Return the (x, y) coordinate for the center point of the cell that contains the specified text.  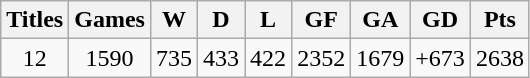
GF (322, 20)
W (174, 20)
Games (110, 20)
422 (268, 58)
+673 (440, 58)
1679 (380, 58)
433 (222, 58)
12 (35, 58)
L (268, 20)
2638 (500, 58)
D (222, 20)
Titles (35, 20)
735 (174, 58)
GA (380, 20)
1590 (110, 58)
Pts (500, 20)
GD (440, 20)
2352 (322, 58)
